Pinpoint the cell where the given text exists, returning its [x, y] midpoint coordinate. 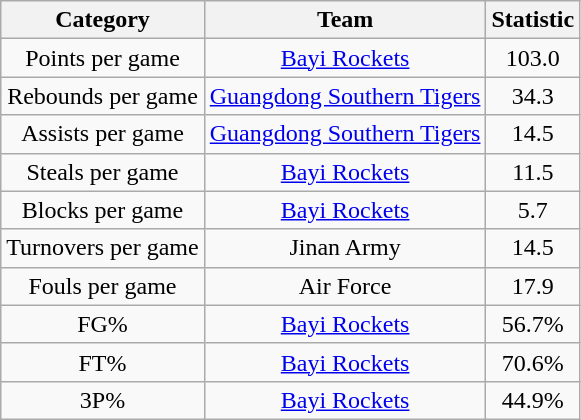
FG% [102, 324]
5.7 [533, 210]
44.9% [533, 400]
3P% [102, 400]
Air Force [345, 286]
Category [102, 20]
Blocks per game [102, 210]
Steals per game [102, 172]
Team [345, 20]
Turnovers per game [102, 248]
FT% [102, 362]
70.6% [533, 362]
Points per game [102, 58]
11.5 [533, 172]
Assists per game [102, 134]
Statistic [533, 20]
17.9 [533, 286]
56.7% [533, 324]
103.0 [533, 58]
Rebounds per game [102, 96]
Jinan Army [345, 248]
Fouls per game [102, 286]
34.3 [533, 96]
